Detect which cell encompasses the target text, then output its (x, y) center coordinate. 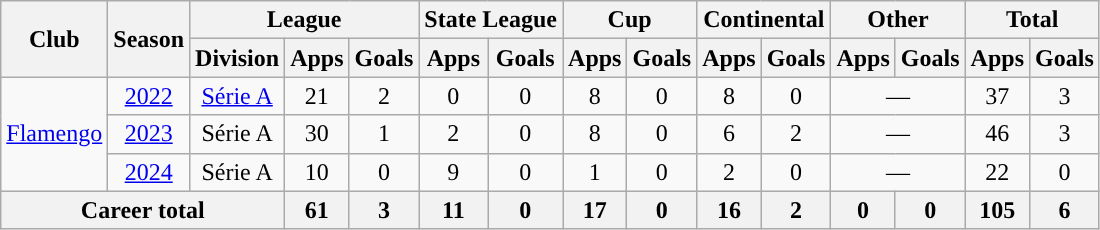
Continental (764, 20)
22 (997, 172)
37 (997, 96)
61 (317, 210)
Division (238, 58)
Cup (630, 20)
Flamengo (54, 134)
Club (54, 39)
State League (491, 20)
Other (898, 20)
10 (317, 172)
17 (595, 210)
21 (317, 96)
2024 (149, 172)
2022 (149, 96)
9 (454, 172)
46 (997, 134)
Total (1032, 20)
30 (317, 134)
16 (729, 210)
Season (149, 39)
League (304, 20)
Career total (143, 210)
105 (997, 210)
2023 (149, 134)
11 (454, 210)
